From the cell containing the given text, extract its center point as (X, Y) coordinate. 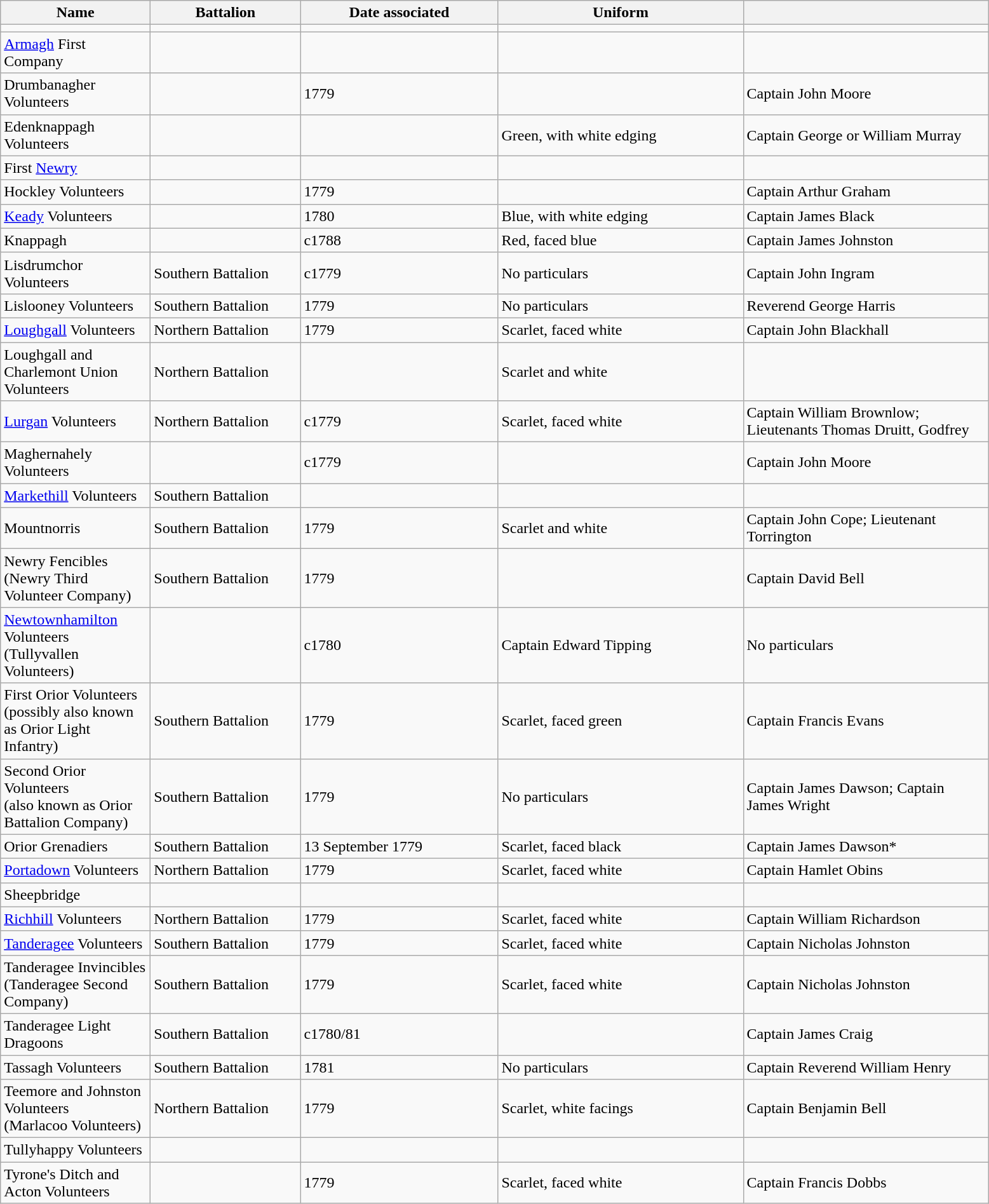
Captain David Bell (866, 578)
Richhill Volunteers (76, 919)
Captain George or William Murray (866, 135)
Captain John Ingram (866, 273)
Lislooney Volunteers (76, 306)
Captain William Brownlow; Lieutenants Thomas Druitt, Godfrey (866, 422)
Drumbanagher Volunteers (76, 94)
Captain Francis Evans (866, 720)
First Orior Volunteers(possibly also known as Orior Light Infantry) (76, 720)
Reverend George Harris (866, 306)
Date associated (399, 13)
Hockley Volunteers (76, 192)
Tanderagee Light Dragoons (76, 1034)
Teemore and Johnston Volunteers(Marlacoo Volunteers) (76, 1109)
1781 (399, 1067)
c1780 (399, 646)
1780 (399, 216)
Tanderagee Invincibles(Tanderagee Second Company) (76, 984)
Uniform (621, 13)
Captain Edward Tipping (621, 646)
Captain Reverend William Henry (866, 1067)
Portadown Volunteers (76, 870)
Green, with white edging (621, 135)
Tassagh Volunteers (76, 1067)
Loughgall Volunteers (76, 330)
Captain Benjamin Bell (866, 1109)
Sheepbridge (76, 895)
Scarlet, faced black (621, 846)
Battalion (225, 13)
c1780/81 (399, 1034)
Captain John Blackhall (866, 330)
Tanderagee Volunteers (76, 943)
Keady Volunteers (76, 216)
Tullyhappy Volunteers (76, 1150)
Lurgan Volunteers (76, 422)
13 September 1779 (399, 846)
Red, faced blue (621, 240)
Captain James Craig (866, 1034)
Captain James Black (866, 216)
Captain James Dawson; Captain James Wright (866, 797)
Captain James Johnston (866, 240)
Armagh First Company (76, 52)
Captain William Richardson (866, 919)
First Newry (76, 168)
Name (76, 13)
Newry Fencibles(Newry Third Volunteer Company) (76, 578)
Edenknappagh Volunteers (76, 135)
Blue, with white edging (621, 216)
Loughgall and Charlemont Union Volunteers (76, 371)
Captain Hamlet Obins (866, 870)
Captain Arthur Graham (866, 192)
Mountnorris (76, 529)
Captain Francis Dobbs (866, 1183)
Markethill Volunteers (76, 496)
Newtownhamilton Volunteers(Tullyvallen Volunteers) (76, 646)
Lisdrumchor Volunteers (76, 273)
Scarlet, faced green (621, 720)
Maghernahely Volunteers (76, 463)
Tyrone's Ditch and Acton Volunteers (76, 1183)
Orior Grenadiers (76, 846)
Second Orior Volunteers(also known as Orior Battalion Company) (76, 797)
Scarlet, white facings (621, 1109)
Captain James Dawson* (866, 846)
c1788 (399, 240)
Knappagh (76, 240)
Captain John Cope; Lieutenant Torrington (866, 529)
